Return the [x, y] coordinate for the center point of the cell that contains the specified text.  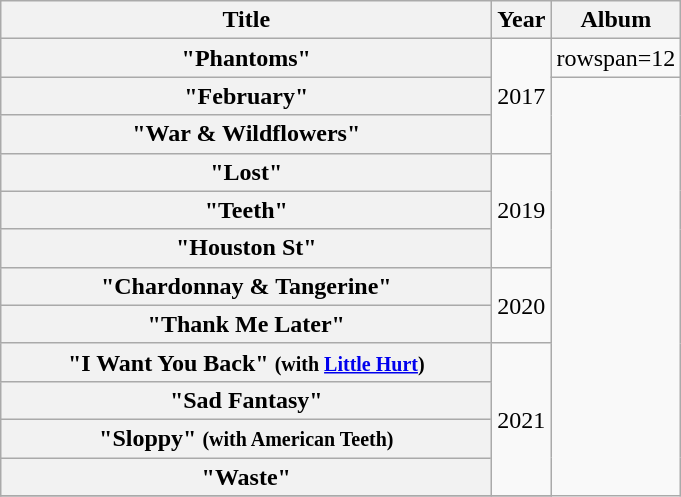
"Waste" [246, 477]
2020 [522, 305]
Album [616, 20]
"Teeth" [246, 210]
"I Want You Back" (with Little Hurt) [246, 362]
"Houston St" [246, 248]
rowspan=12 [616, 58]
"Thank Me Later" [246, 324]
"Phantoms" [246, 58]
Title [246, 20]
2021 [522, 419]
2017 [522, 96]
"Chardonnay & Tangerine" [246, 286]
"Sad Fantasy" [246, 400]
Year [522, 20]
"Sloppy" (with American Teeth) [246, 438]
2019 [522, 210]
"Lost" [246, 172]
"February" [246, 96]
"War & Wildflowers" [246, 134]
